Capture the cell that displays the provided text and extract its [x, y] central coordinate. 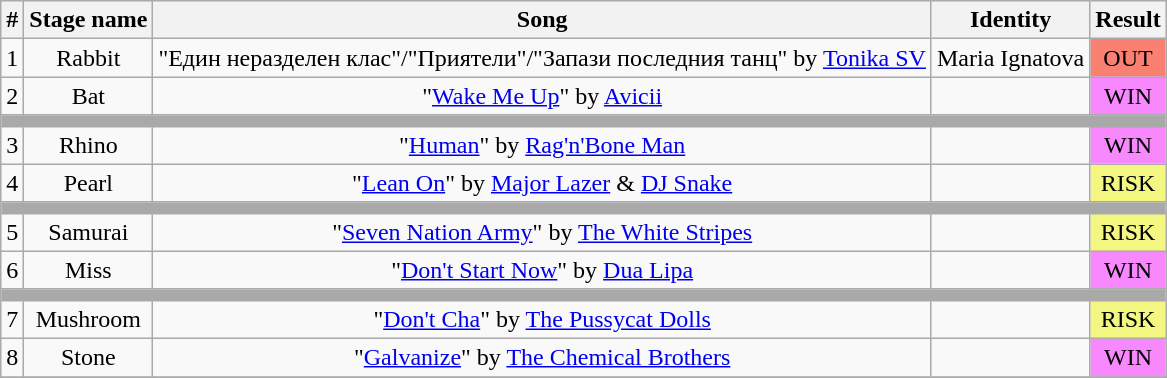
"Seven Nation Army" by The White Stripes [542, 232]
"Don't Cha" by The Pussycat Dolls [542, 319]
Maria Ignatova [1010, 58]
2 [12, 96]
"Wake Me Up" by Avicii [542, 96]
4 [12, 183]
Samurai [88, 232]
5 [12, 232]
Rhino [88, 145]
Stone [88, 357]
7 [12, 319]
Stage name [88, 20]
"Human" by Rag'n'Bone Man [542, 145]
6 [12, 270]
Song [542, 20]
1 [12, 58]
Mushroom [88, 319]
# [12, 20]
Rabbit [88, 58]
3 [12, 145]
"Lean On" by Major Lazer & DJ Snake [542, 183]
8 [12, 357]
Pearl [88, 183]
Identity [1010, 20]
"Don't Start Now" by Dua Lipa [542, 270]
Bat [88, 96]
"Galvanize" by The Chemical Brothers [542, 357]
Result [1128, 20]
"Един неразделен клас"/"Приятели"/"Запази последния танц" by Tonika SV [542, 58]
OUT [1128, 58]
Miss [88, 270]
